Determine the [X, Y] coordinate at the center of the cell enclosing the given text.  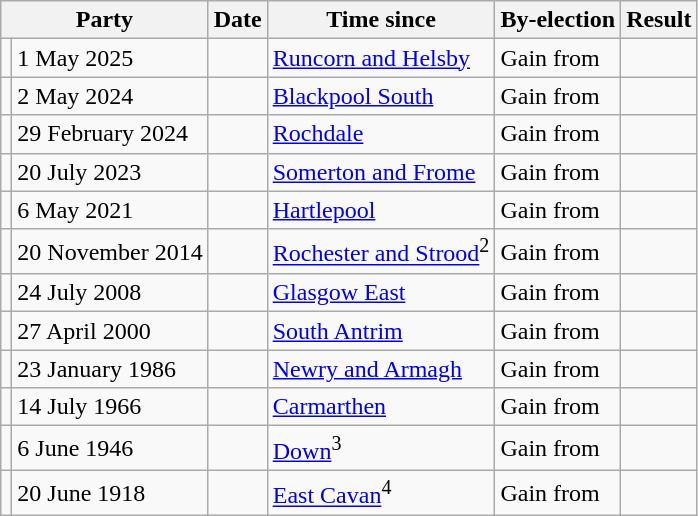
2 May 2024 [110, 96]
1 May 2025 [110, 58]
Rochester and Strood2 [381, 252]
14 July 1966 [110, 407]
6 May 2021 [110, 210]
Date [238, 20]
Result [659, 20]
24 July 2008 [110, 293]
Time since [381, 20]
Down3 [381, 448]
East Cavan4 [381, 492]
Hartlepool [381, 210]
23 January 1986 [110, 369]
27 April 2000 [110, 331]
29 February 2024 [110, 134]
Newry and Armagh [381, 369]
20 July 2023 [110, 172]
Rochdale [381, 134]
6 June 1946 [110, 448]
20 June 1918 [110, 492]
By-election [558, 20]
South Antrim [381, 331]
Runcorn and Helsby [381, 58]
Glasgow East [381, 293]
Somerton and Frome [381, 172]
Carmarthen [381, 407]
20 November 2014 [110, 252]
Blackpool South [381, 96]
Party [104, 20]
